Return [X, Y] of the center of cell containing provided text 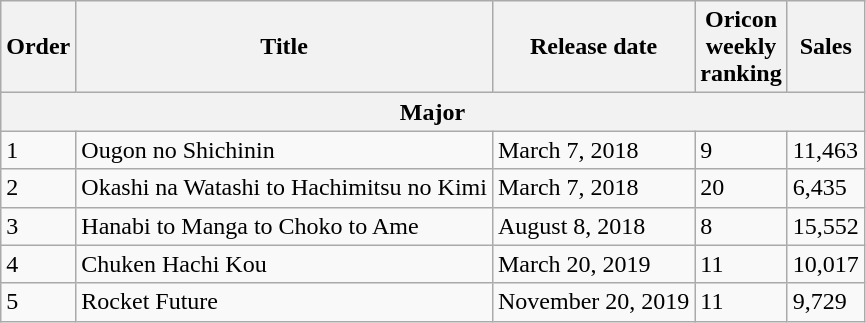
Title [284, 47]
Chuken Hachi Kou [284, 264]
10,017 [826, 264]
Release date [593, 47]
3 [38, 226]
8 [741, 226]
Order [38, 47]
5 [38, 302]
August 8, 2018 [593, 226]
Major [433, 112]
15,552 [826, 226]
Okashi na Watashi to Hachimitsu no Kimi [284, 188]
Ougon no Shichinin [284, 150]
2 [38, 188]
March 20, 2019 [593, 264]
November 20, 2019 [593, 302]
Sales [826, 47]
11,463 [826, 150]
6,435 [826, 188]
Hanabi to Manga to Choko to Ame [284, 226]
Oriconweeklyranking [741, 47]
9 [741, 150]
1 [38, 150]
4 [38, 264]
Rocket Future [284, 302]
9,729 [826, 302]
20 [741, 188]
